Determine the (X, Y) coordinate at the center of the cell enclosing the given text.  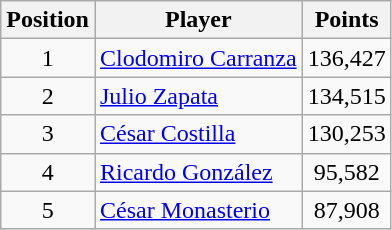
87,908 (346, 210)
Position (48, 20)
César Monasterio (198, 210)
César Costilla (198, 134)
Julio Zapata (198, 96)
134,515 (346, 96)
1 (48, 58)
Points (346, 20)
Ricardo González (198, 172)
130,253 (346, 134)
2 (48, 96)
5 (48, 210)
4 (48, 172)
Clodomiro Carranza (198, 58)
136,427 (346, 58)
95,582 (346, 172)
Player (198, 20)
3 (48, 134)
